Pinpoint the cell where the given text exists, returning its [x, y] midpoint coordinate. 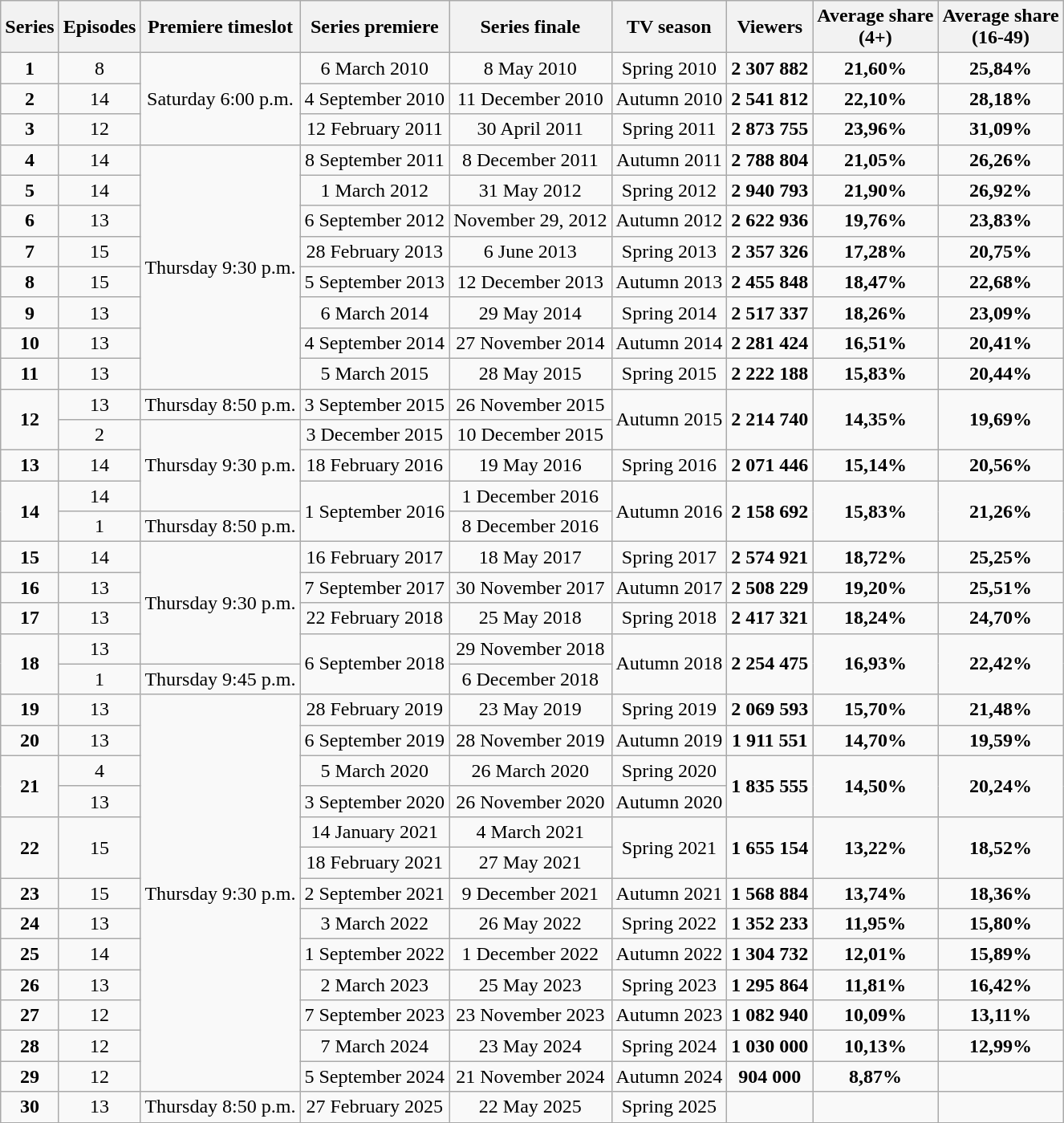
25,51% [1001, 588]
4 September 2010 [375, 99]
2 508 229 [770, 588]
5 September 2024 [375, 1076]
1 295 864 [770, 985]
21,26% [1001, 511]
8,87% [875, 1076]
18 February 2016 [375, 466]
Spring 2019 [669, 710]
23,09% [1001, 312]
22 May 2025 [530, 1107]
24,70% [1001, 618]
1 655 154 [770, 847]
28 November 2019 [530, 740]
26 November 2020 [530, 801]
20,56% [1001, 466]
Autumn 2019 [669, 740]
2 622 936 [770, 221]
Autumn 2024 [669, 1076]
5 [30, 190]
Spring 2020 [669, 771]
2 071 446 [770, 466]
1 September 2022 [375, 954]
3 March 2022 [375, 924]
Autumn 2023 [669, 1015]
21 November 2024 [530, 1076]
20,24% [1001, 786]
24 [30, 924]
6 June 2013 [530, 251]
Spring 2011 [669, 129]
Autumn 2013 [669, 282]
18 May 2017 [530, 557]
Autumn 2022 [669, 954]
2 222 188 [770, 373]
Autumn 2018 [669, 664]
Premiere timeslot [220, 27]
6 December 2018 [530, 679]
16 February 2017 [375, 557]
1 911 551 [770, 740]
31 May 2012 [530, 190]
21,48% [1001, 710]
Viewers [770, 27]
2 940 793 [770, 190]
Autumn 2010 [669, 99]
8 December 2016 [530, 527]
30 November 2017 [530, 588]
27 February 2025 [375, 1107]
7 March 2024 [375, 1046]
4 September 2014 [375, 343]
6 March 2014 [375, 312]
18,36% [1001, 893]
14,50% [875, 786]
28 May 2015 [530, 373]
Spring 2017 [669, 557]
Spring 2021 [669, 847]
Spring 2018 [669, 618]
5 September 2013 [375, 282]
12 December 2013 [530, 282]
18 February 2021 [375, 862]
31,09% [1001, 129]
7 September 2023 [375, 1015]
10 [30, 343]
12 February 2011 [375, 129]
3 September 2015 [375, 404]
22,42% [1001, 664]
November 29, 2012 [530, 221]
20,75% [1001, 251]
2 158 692 [770, 511]
25 May 2018 [530, 618]
21,90% [875, 190]
18,24% [875, 618]
6 September 2018 [375, 664]
27 May 2021 [530, 862]
Autumn 2015 [669, 419]
12,01% [875, 954]
1 March 2012 [375, 190]
2 541 812 [770, 99]
19,59% [1001, 740]
2 March 2023 [375, 985]
25 [30, 954]
19,76% [875, 221]
23 [30, 893]
Spring 2010 [669, 68]
11 December 2010 [530, 99]
Spring 2022 [669, 924]
Series finale [530, 27]
18 [30, 664]
29 [30, 1076]
10 December 2015 [530, 435]
4 March 2021 [530, 832]
5 March 2020 [375, 771]
20,44% [1001, 373]
28 February 2013 [375, 251]
30 April 2011 [530, 129]
Saturday 6:00 p.m. [220, 99]
1 835 555 [770, 786]
26 May 2022 [530, 924]
29 May 2014 [530, 312]
1 304 732 [770, 954]
1 082 940 [770, 1015]
2 574 921 [770, 557]
20 [30, 740]
23 May 2024 [530, 1046]
Average share(16-49) [1001, 27]
Thursday 9:45 p.m. [220, 679]
Autumn 2014 [669, 343]
13,11% [1001, 1015]
15,89% [1001, 954]
2 281 424 [770, 343]
2 357 326 [770, 251]
26,92% [1001, 190]
18,26% [875, 312]
10,09% [875, 1015]
19,20% [875, 588]
904 000 [770, 1076]
Autumn 2021 [669, 893]
23,83% [1001, 221]
19 [30, 710]
13,74% [875, 893]
Spring 2016 [669, 466]
6 March 2010 [375, 68]
28 [30, 1046]
1 September 2016 [375, 511]
2 417 321 [770, 618]
14 January 2021 [375, 832]
8 December 2011 [530, 160]
2 254 475 [770, 664]
1 030 000 [770, 1046]
14,70% [875, 740]
23 May 2019 [530, 710]
16,93% [875, 664]
25 May 2023 [530, 985]
Autumn 2012 [669, 221]
8 September 2011 [375, 160]
30 [30, 1107]
28 February 2019 [375, 710]
10,13% [875, 1046]
21,05% [875, 160]
8 May 2010 [530, 68]
22 February 2018 [375, 618]
7 [30, 251]
26 November 2015 [530, 404]
15,14% [875, 466]
Spring 2015 [669, 373]
Spring 2023 [669, 985]
6 [30, 221]
1 568 884 [770, 893]
11 [30, 373]
25,25% [1001, 557]
12,99% [1001, 1046]
21 [30, 786]
18,47% [875, 282]
Autumn 2020 [669, 801]
28,18% [1001, 99]
Autumn 2017 [669, 588]
2 873 755 [770, 129]
Spring 2024 [669, 1046]
19,69% [1001, 419]
22,10% [875, 99]
13,22% [875, 847]
27 [30, 1015]
2 307 882 [770, 68]
18,52% [1001, 847]
9 [30, 312]
26 [30, 985]
1 December 2016 [530, 496]
20,41% [1001, 343]
2 517 337 [770, 312]
22,68% [1001, 282]
Autumn 2011 [669, 160]
Series premiere [375, 27]
6 September 2012 [375, 221]
9 December 2021 [530, 893]
23 November 2023 [530, 1015]
11,81% [875, 985]
19 May 2016 [530, 466]
2 214 740 [770, 419]
16,51% [875, 343]
15,70% [875, 710]
16 [30, 588]
3 December 2015 [375, 435]
21,60% [875, 68]
Autumn 2016 [669, 511]
2 788 804 [770, 160]
26,26% [1001, 160]
1 352 233 [770, 924]
1 December 2022 [530, 954]
TV season [669, 27]
Series [30, 27]
11,95% [875, 924]
3 September 2020 [375, 801]
6 September 2019 [375, 740]
Spring 2025 [669, 1107]
Average share(4+) [875, 27]
14,35% [875, 419]
15,80% [1001, 924]
18,72% [875, 557]
Spring 2014 [669, 312]
25,84% [1001, 68]
2 September 2021 [375, 893]
17 [30, 618]
16,42% [1001, 985]
22 [30, 847]
Spring 2012 [669, 190]
3 [30, 129]
Spring 2013 [669, 251]
17,28% [875, 251]
26 March 2020 [530, 771]
29 November 2018 [530, 649]
2 455 848 [770, 282]
5 March 2015 [375, 373]
7 September 2017 [375, 588]
Episodes [99, 27]
23,96% [875, 129]
2 069 593 [770, 710]
27 November 2014 [530, 343]
